Output the (x, y) coordinate of the center of the cell containing the given text.  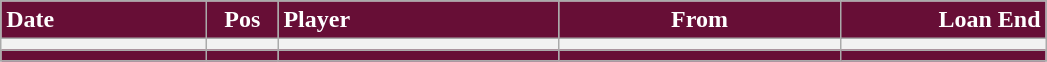
Date (104, 20)
Player (418, 20)
From (700, 20)
Loan End (943, 20)
Pos (242, 20)
